Search for the cell housing the specified text and yield its (X, Y) center coordinate. 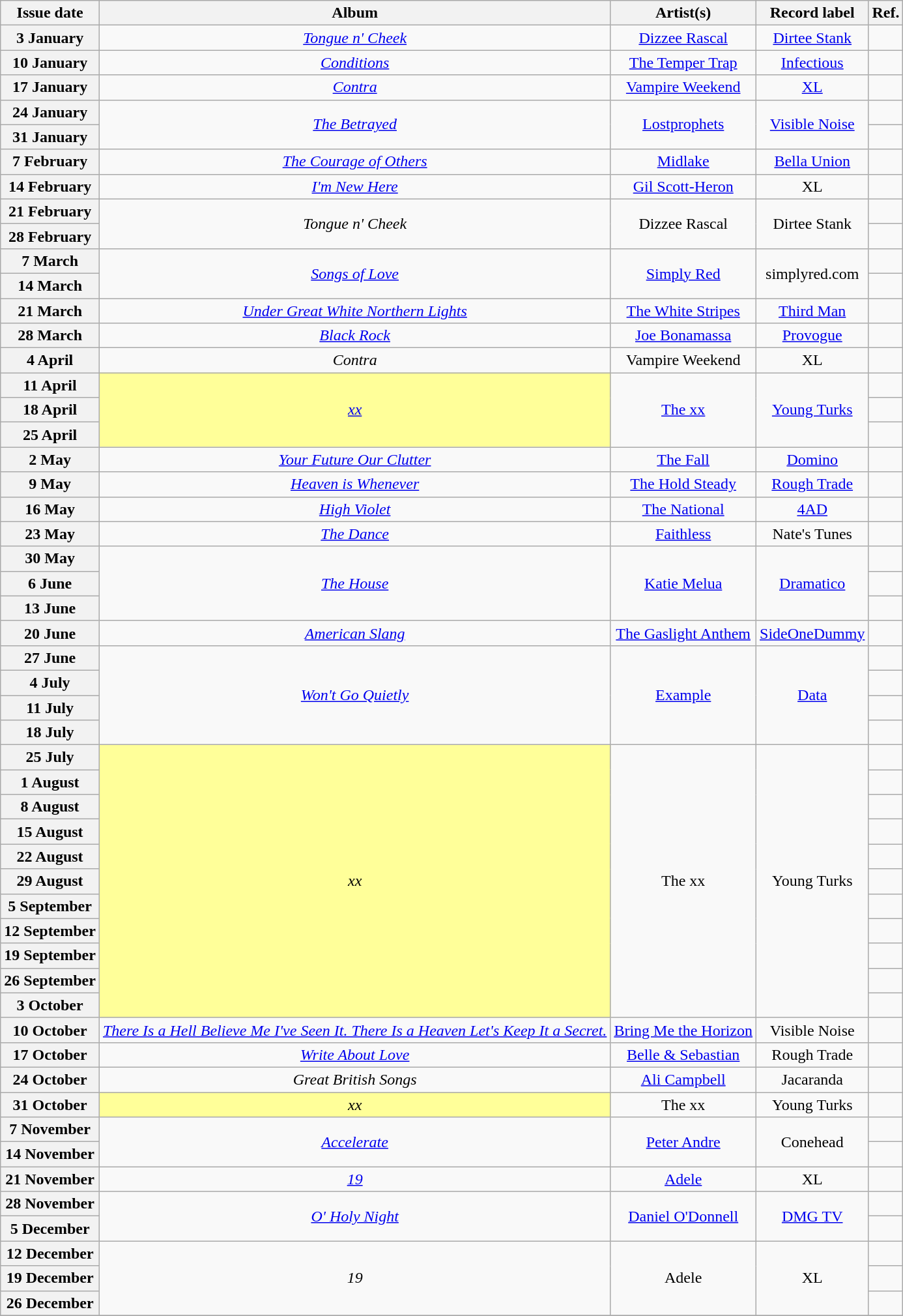
Songs of Love (354, 273)
Under Great White Northern Lights (354, 311)
The Courage of Others (354, 162)
I'm New Here (354, 186)
High Violet (354, 509)
2 May (50, 460)
Artist(s) (683, 13)
10 October (50, 1030)
The Dance (354, 534)
Won't Go Quietly (354, 695)
6 June (50, 583)
28 March (50, 336)
The Betrayed (354, 124)
O' Holy Night (354, 1216)
Third Man (812, 311)
17 October (50, 1055)
7 February (50, 162)
simplyred.com (812, 273)
Accelerate (354, 1142)
9 May (50, 484)
16 May (50, 509)
Data (812, 695)
7 March (50, 261)
DMG TV (812, 1216)
Black Rock (354, 336)
The House (354, 583)
Bring Me the Horizon (683, 1030)
American Slang (354, 633)
11 July (50, 707)
18 April (50, 410)
Write About Love (354, 1055)
20 June (50, 633)
12 September (50, 931)
Your Future Our Clutter (354, 460)
28 November (50, 1204)
12 December (50, 1253)
Midlake (683, 162)
Peter Andre (683, 1142)
4 April (50, 360)
7 November (50, 1130)
21 February (50, 211)
Ref. (886, 13)
14 November (50, 1154)
Gil Scott-Heron (683, 186)
10 January (50, 63)
21 March (50, 311)
Jacaranda (812, 1079)
Conehead (812, 1142)
Example (683, 695)
The National (683, 509)
29 August (50, 881)
Heaven is Whenever (354, 484)
21 November (50, 1179)
There Is a Hell Believe Me I've Seen It. There Is a Heaven Let's Keep It a Secret. (354, 1030)
The Hold Steady (683, 484)
Provogue (812, 336)
Lostprophets (683, 124)
Record label (812, 13)
31 January (50, 137)
28 February (50, 236)
Joe Bonamassa (683, 336)
5 December (50, 1229)
26 September (50, 980)
The White Stripes (683, 311)
1 August (50, 782)
3 January (50, 38)
22 August (50, 856)
Dramatico (812, 583)
24 January (50, 112)
24 October (50, 1079)
4 July (50, 682)
Nate's Tunes (812, 534)
14 February (50, 186)
3 October (50, 1005)
19 September (50, 956)
The Gaslight Anthem (683, 633)
17 January (50, 87)
8 August (50, 807)
Album (354, 13)
Infectious (812, 63)
Katie Melua (683, 583)
30 May (50, 559)
Domino (812, 460)
Simply Red (683, 273)
SideOneDummy (812, 633)
31 October (50, 1105)
25 July (50, 757)
25 April (50, 435)
26 December (50, 1303)
Issue date (50, 13)
5 September (50, 906)
The Temper Trap (683, 63)
Bella Union (812, 162)
Ali Campbell (683, 1079)
19 December (50, 1278)
18 July (50, 733)
14 March (50, 285)
Faithless (683, 534)
Conditions (354, 63)
Belle & Sebastian (683, 1055)
11 April (50, 385)
Great British Songs (354, 1079)
23 May (50, 534)
4AD (812, 509)
13 June (50, 608)
The Fall (683, 460)
Daniel O'Donnell (683, 1216)
15 August (50, 832)
27 June (50, 658)
